Capture the cell that displays the provided text and extract its [X, Y] central coordinate. 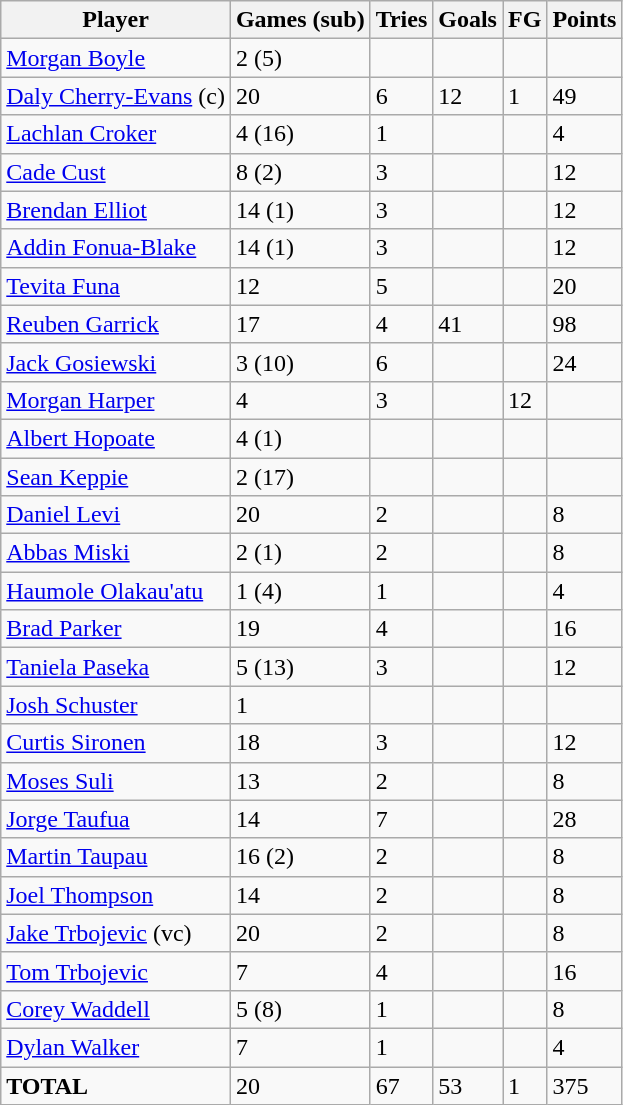
18 [300, 743]
Tevita Funa [116, 286]
53 [468, 1085]
Corey Waddell [116, 1009]
13 [300, 781]
FG [524, 20]
Abbas Miski [116, 553]
TOTAL [116, 1085]
3 (10) [300, 362]
Sean Keppie [116, 477]
4 (16) [300, 134]
24 [584, 362]
Dylan Walker [116, 1047]
Albert Hopoate [116, 438]
375 [584, 1085]
Brad Parker [116, 629]
5 (8) [300, 1009]
Joel Thompson [116, 895]
Moses Suli [116, 781]
5 [402, 286]
5 (13) [300, 667]
Morgan Harper [116, 400]
8 (2) [300, 172]
Taniela Paseka [116, 667]
Lachlan Croker [116, 134]
Curtis Sironen [116, 743]
Daly Cherry-Evans (c) [116, 96]
98 [584, 324]
Games (sub) [300, 20]
Goals [468, 20]
Addin Fonua-Blake [116, 248]
Brendan Elliot [116, 210]
Reuben Garrick [116, 324]
Cade Cust [116, 172]
4 (1) [300, 438]
Josh Schuster [116, 705]
1 (4) [300, 591]
49 [584, 96]
Player [116, 20]
2 (5) [300, 58]
67 [402, 1085]
19 [300, 629]
Daniel Levi [116, 515]
17 [300, 324]
Martin Taupau [116, 857]
Jorge Taufua [116, 819]
Morgan Boyle [116, 58]
Jack Gosiewski [116, 362]
Points [584, 20]
16 (2) [300, 857]
2 (17) [300, 477]
Tries [402, 20]
Jake Trbojevic (vc) [116, 933]
Tom Trbojevic [116, 971]
28 [584, 819]
2 (1) [300, 553]
Haumole Olakau'atu [116, 591]
41 [468, 324]
